Locate the cell with the specified text and output its (x, y) center coordinate. 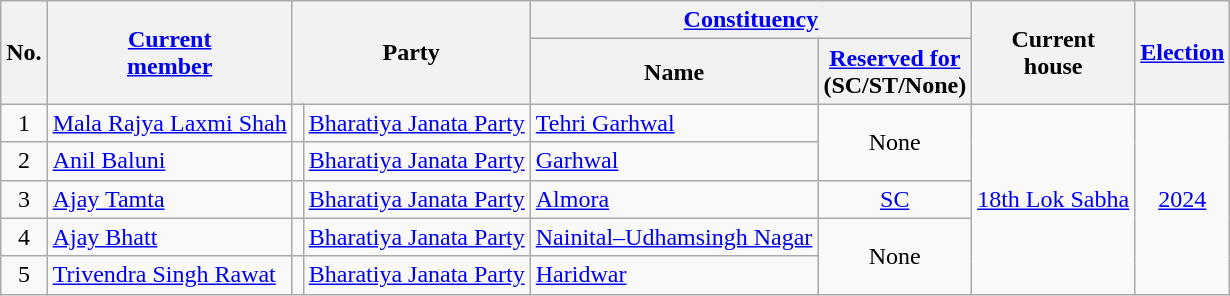
Constituency (750, 20)
No. (24, 52)
5 (24, 275)
Ajay Bhatt (170, 237)
18th Lok Sabha (1054, 199)
3 (24, 199)
Currenthouse (1054, 52)
Party (411, 52)
Nainital–Udhamsingh Nagar (674, 237)
Currentmember (170, 52)
Anil Baluni (170, 161)
Reserved for(SC/ST/None) (895, 72)
Mala Rajya Laxmi Shah (170, 123)
Election (1182, 52)
4 (24, 237)
Garhwal (674, 161)
Haridwar (674, 275)
2 (24, 161)
Almora (674, 199)
Ajay Tamta (170, 199)
SC (895, 199)
1 (24, 123)
Trivendra Singh Rawat (170, 275)
2024 (1182, 199)
Name (674, 72)
Tehri Garhwal (674, 123)
